Identify which cell holds the provided text, then report its (X, Y) central coordinate. 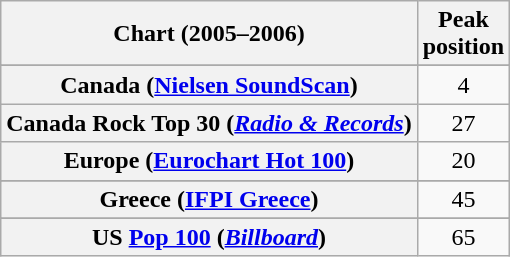
Peakposition (463, 34)
Greece (IFPI Greece) (209, 199)
45 (463, 199)
4 (463, 85)
US Pop 100 (Billboard) (209, 237)
Canada (Nielsen SoundScan) (209, 85)
20 (463, 161)
Europe (Eurochart Hot 100) (209, 161)
27 (463, 123)
Chart (2005–2006) (209, 34)
Canada Rock Top 30 (Radio & Records) (209, 123)
65 (463, 237)
